Return the [X, Y] coordinate for the center point of the cell that contains the specified text.  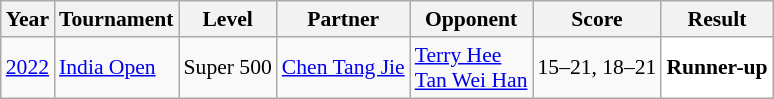
India Open [116, 68]
Level [228, 19]
Year [28, 19]
Result [716, 19]
Super 500 [228, 68]
Opponent [472, 19]
Chen Tang Jie [344, 68]
15–21, 18–21 [596, 68]
2022 [28, 68]
Runner-up [716, 68]
Terry Hee Tan Wei Han [472, 68]
Score [596, 19]
Partner [344, 19]
Tournament [116, 19]
